Provide the [x, y] coordinate of the cell's center where the given text is located.  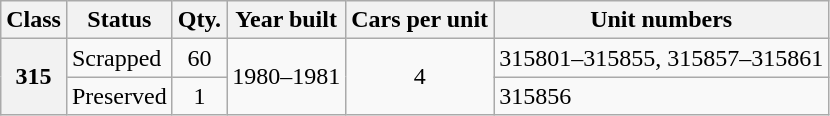
1 [199, 96]
315856 [662, 96]
4 [420, 77]
Status [119, 20]
Preserved [119, 96]
60 [199, 58]
315801–315855, 315857–315861 [662, 58]
Year built [286, 20]
Cars per unit [420, 20]
1980–1981 [286, 77]
315 [34, 77]
Scrapped [119, 58]
Class [34, 20]
Qty. [199, 20]
Unit numbers [662, 20]
